Output the (X, Y) coordinate of the center of the cell containing the given text.  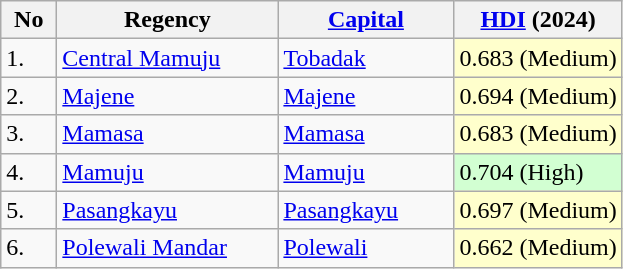
0.662 (Medium) (538, 248)
5. (29, 210)
1. (29, 58)
No (29, 20)
Tobadak (366, 58)
0.704 (High) (538, 172)
3. (29, 134)
Central Mamuju (168, 58)
4. (29, 172)
6. (29, 248)
HDI (2024) (538, 20)
0.694 (Medium) (538, 96)
Polewali (366, 248)
Capital (366, 20)
Polewali Mandar (168, 248)
Regency (168, 20)
0.697 (Medium) (538, 210)
2. (29, 96)
